Find where the given text appears and provide that cell's center as (X, Y) coordinate. 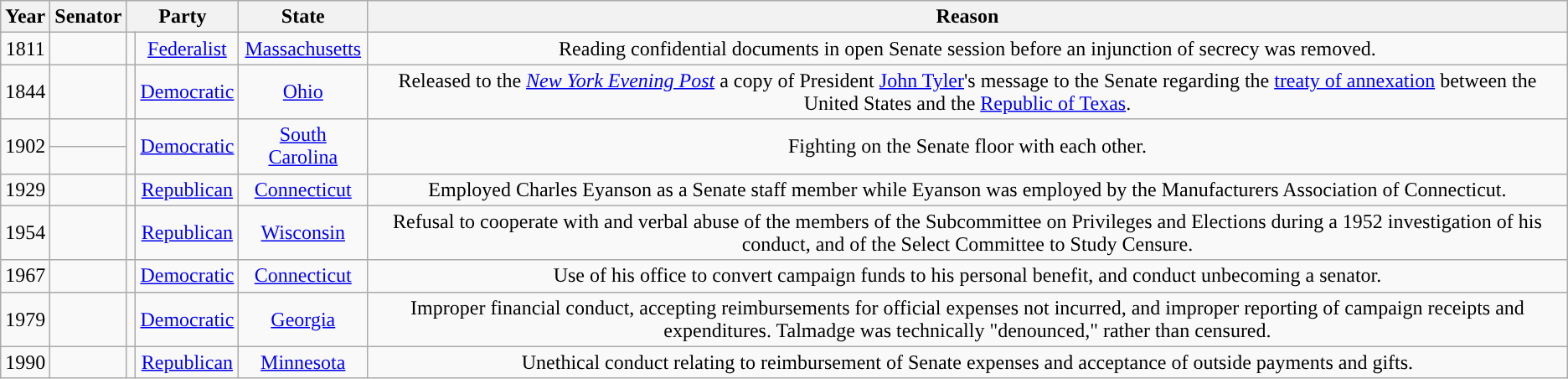
Party (183, 17)
1811 (25, 49)
South Carolina (303, 146)
1967 (25, 276)
Georgia (303, 319)
1954 (25, 233)
1979 (25, 319)
Massachusetts (303, 49)
Reason (968, 17)
Federalist (188, 49)
Year (25, 17)
1929 (25, 189)
Use of his office to convert campaign funds to his personal benefit, and conduct unbecoming a senator. (968, 276)
Fighting on the Senate floor with each other. (968, 146)
Ohio (303, 92)
1902 (25, 146)
State (303, 17)
Minnesota (303, 362)
Unethical conduct relating to reimbursement of Senate expenses and acceptance of outside payments and gifts. (968, 362)
Senator (89, 17)
Wisconsin (303, 233)
Employed Charles Eyanson as a Senate staff member while Eyanson was employed by the Manufacturers Association of Connecticut. (968, 189)
1990 (25, 362)
Reading confidential documents in open Senate session before an injunction of secrecy was removed. (968, 49)
1844 (25, 92)
